Extract the (x, y) coordinate from the center of the cell holding the provided text.  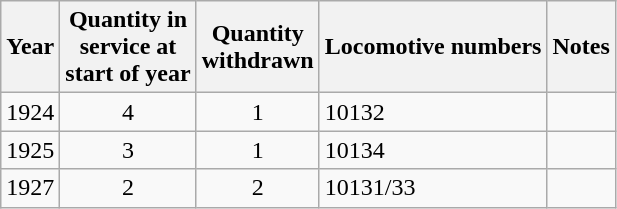
Year (30, 47)
1924 (30, 112)
1925 (30, 150)
Locomotive numbers (433, 47)
Quantity inservice atstart of year (128, 47)
10134 (433, 150)
Quantitywithdrawn (258, 47)
10132 (433, 112)
1927 (30, 188)
4 (128, 112)
Notes (581, 47)
10131/33 (433, 188)
3 (128, 150)
